Return the (x, y) coordinate for the center point of the cell that contains the specified text.  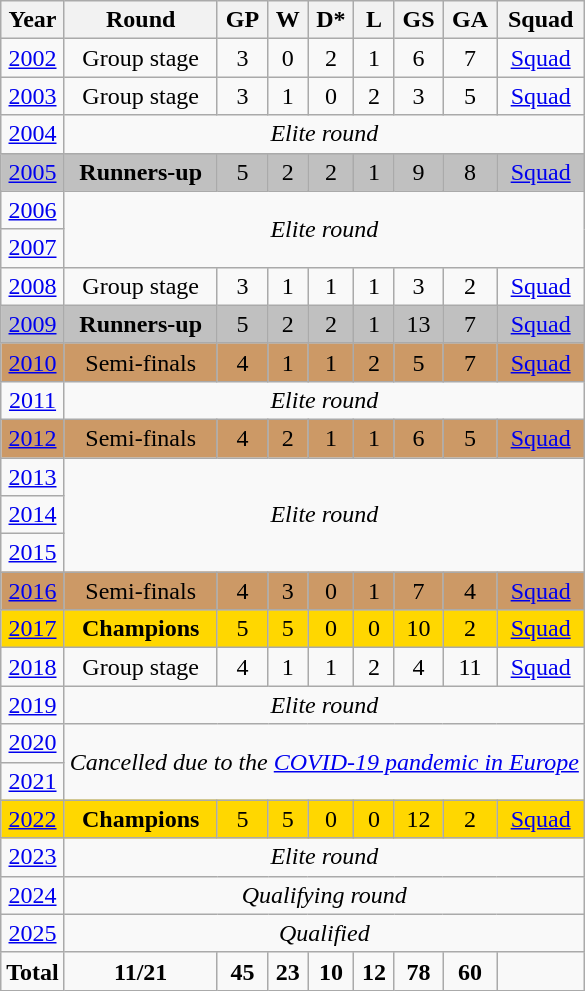
2016 (33, 591)
GS (418, 20)
2011 (33, 400)
9 (418, 172)
2021 (33, 781)
GA (470, 20)
2008 (33, 286)
2017 (33, 629)
Cancelled due to the COVID-19 pandemic in Europe (324, 762)
2004 (33, 134)
2009 (33, 324)
2023 (33, 857)
2005 (33, 172)
23 (288, 971)
Qualified (324, 933)
11 (470, 667)
2025 (33, 933)
78 (418, 971)
2010 (33, 362)
Qualifying round (324, 895)
2022 (33, 819)
2020 (33, 743)
2019 (33, 705)
2012 (33, 438)
Year (33, 20)
2014 (33, 515)
GP (242, 20)
11/21 (140, 971)
2024 (33, 895)
2002 (33, 58)
W (288, 20)
2015 (33, 553)
2003 (33, 96)
45 (242, 971)
8 (470, 172)
2018 (33, 667)
Total (33, 971)
Round (140, 20)
L (374, 20)
60 (470, 971)
13 (418, 324)
2013 (33, 477)
2006 (33, 210)
D* (331, 20)
2007 (33, 248)
